Extract the [x, y] coordinate from the center of the cell holding the provided text.  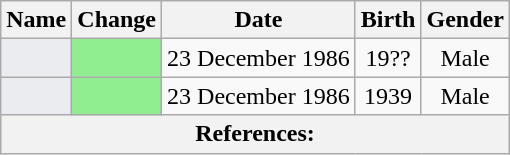
Change [117, 20]
Date [259, 20]
References: [256, 134]
Birth [388, 20]
Gender [465, 20]
Name [36, 20]
1939 [388, 96]
19?? [388, 58]
